Extract the [x, y] coordinate from the center of the cell holding the provided text.  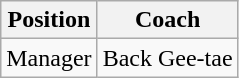
Coach [168, 20]
Back Gee-tae [168, 58]
Manager [49, 58]
Position [49, 20]
